Detect which cell encompasses the target text, then output its (X, Y) center coordinate. 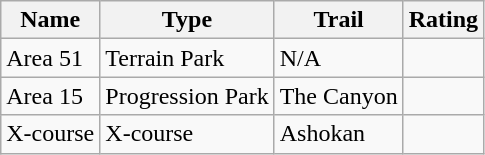
Rating (443, 20)
Name (50, 20)
Area 15 (50, 96)
Ashokan (338, 134)
Terrain Park (187, 58)
Progression Park (187, 96)
Trail (338, 20)
The Canyon (338, 96)
N/A (338, 58)
Area 51 (50, 58)
Type (187, 20)
